Find where the given text appears and provide that cell's center as (x, y) coordinate. 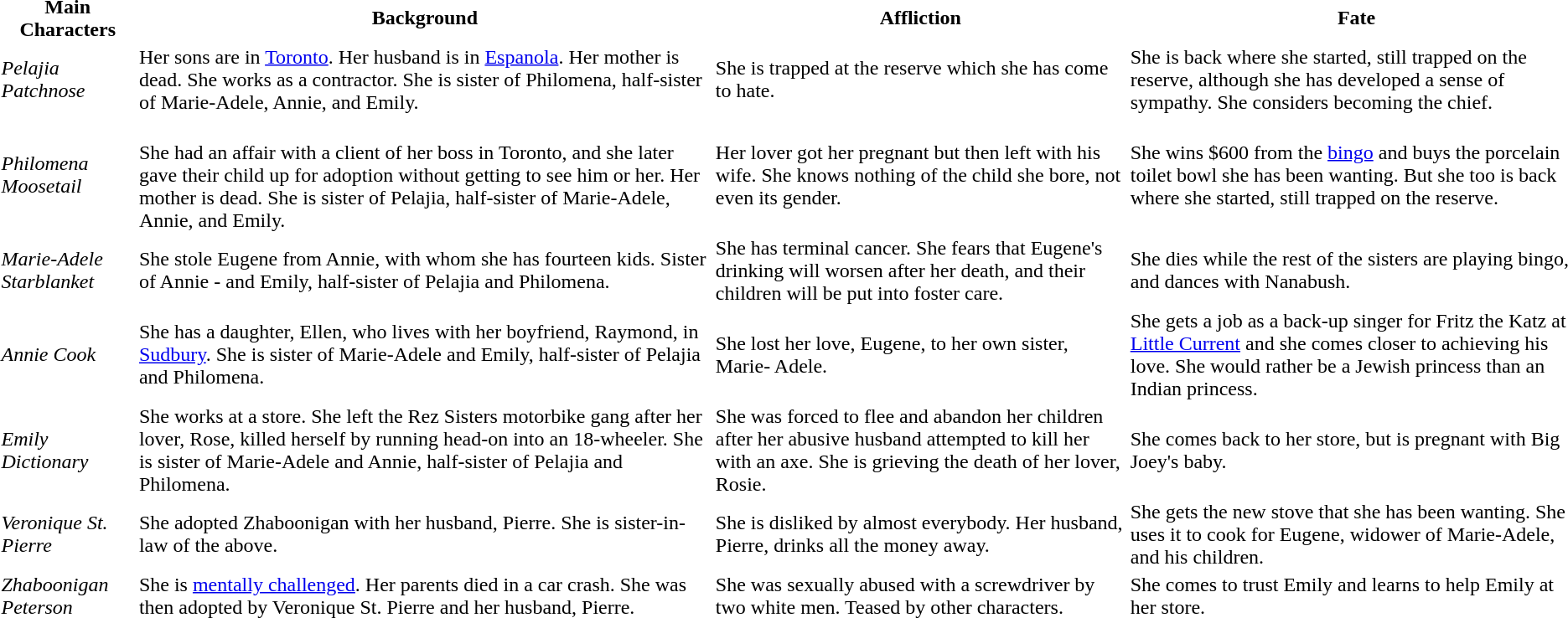
Philomena Moosetail (67, 175)
Emily Dictionary (67, 451)
Pelajia Patchnose (67, 80)
Veronique St. Pierre (67, 534)
She has terminal cancer. She fears that Eugene's drinking will worsen after her death, and their children will be put into foster care. (920, 270)
Marie-Adele Starblanket (67, 270)
She is disliked by almost everybody. Her husband, Pierre, drinks all the money away. (920, 534)
Annie Cook (67, 355)
She lost her love, Eugene, to her own sister, Marie- Adele. (920, 355)
She adopted Zhaboonigan with her husband, Pierre. She is sister-in-law of the above. (424, 534)
She is trapped at the reserve which she has come to hate. (920, 80)
She stole Eugene from Annie, with whom she has fourteen kids. Sister of Annie - and Emily, half-sister of Pelajia and Philomena. (424, 270)
Her lover got her pregnant but then left with his wife. She knows nothing of the child she bore, not even its gender. (920, 175)
